Find where the given text appears and provide that cell's center as (x, y) coordinate. 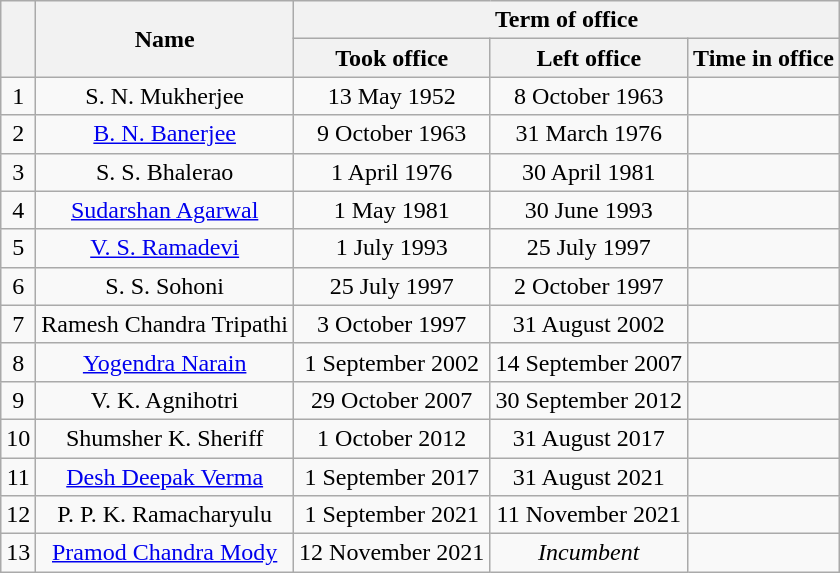
29 October 2007 (392, 400)
12 November 2021 (392, 553)
1 October 2012 (392, 438)
Term of office (567, 20)
11 (18, 477)
31 March 1976 (589, 134)
11 November 2021 (589, 515)
S. S. Bhalerao (165, 172)
Name (165, 39)
30 April 1981 (589, 172)
4 (18, 210)
Desh Deepak Verma (165, 477)
8 October 1963 (589, 96)
Left office (589, 58)
31 August 2021 (589, 477)
Incumbent (589, 553)
12 (18, 515)
B. N. Banerjee (165, 134)
Shumsher K. Sheriff (165, 438)
30 June 1993 (589, 210)
6 (18, 286)
V. K. Agnihotri (165, 400)
9 (18, 400)
7 (18, 324)
3 October 1997 (392, 324)
Pramod Chandra Mody (165, 553)
2 October 1997 (589, 286)
1 May 1981 (392, 210)
Yogendra Narain (165, 362)
3 (18, 172)
1 July 1993 (392, 248)
8 (18, 362)
Time in office (764, 58)
S. N. Mukherjee (165, 96)
1 September 2017 (392, 477)
S. S. Sohoni (165, 286)
9 October 1963 (392, 134)
2 (18, 134)
13 May 1952 (392, 96)
Ramesh Chandra Tripathi (165, 324)
Took office (392, 58)
P. P. K. Ramacharyulu (165, 515)
13 (18, 553)
Sudarshan Agarwal (165, 210)
30 September 2012 (589, 400)
1 September 2021 (392, 515)
31 August 2002 (589, 324)
5 (18, 248)
1 September 2002 (392, 362)
31 August 2017 (589, 438)
1 (18, 96)
10 (18, 438)
14 September 2007 (589, 362)
1 April 1976 (392, 172)
V. S. Ramadevi (165, 248)
